Determine the (X, Y) coordinate at the center of the cell enclosing the given text.  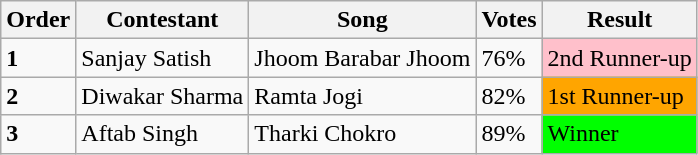
Song (362, 20)
Votes (509, 20)
1st Runner-up (620, 96)
Diwakar Sharma (162, 96)
1 (38, 58)
82% (509, 96)
Ramta Jogi (362, 96)
Result (620, 20)
2nd Runner-up (620, 58)
89% (509, 134)
2 (38, 96)
Jhoom Barabar Jhoom (362, 58)
Tharki Chokro (362, 134)
76% (509, 58)
Sanjay Satish (162, 58)
Aftab Singh (162, 134)
Winner (620, 134)
3 (38, 134)
Order (38, 20)
Contestant (162, 20)
